Scan for the cell matching the given text and deliver its [x, y] coordinate at center. 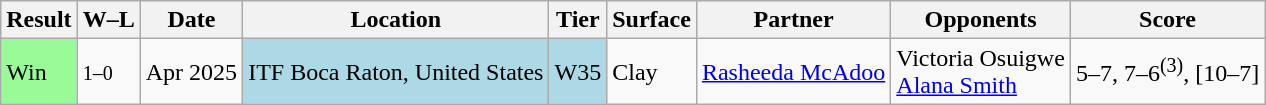
Win [39, 72]
W–L [108, 20]
Score [1167, 20]
Victoria Osuigwe Alana Smith [981, 72]
W35 [578, 72]
Tier [578, 20]
Apr 2025 [191, 72]
Clay [652, 72]
Partner [793, 20]
Surface [652, 20]
1–0 [108, 72]
Opponents [981, 20]
Location [396, 20]
Date [191, 20]
5–7, 7–6(3), [10–7] [1167, 72]
Result [39, 20]
Rasheeda McAdoo [793, 72]
ITF Boca Raton, United States [396, 72]
